From the cell containing the given text, extract its center point as (x, y) coordinate. 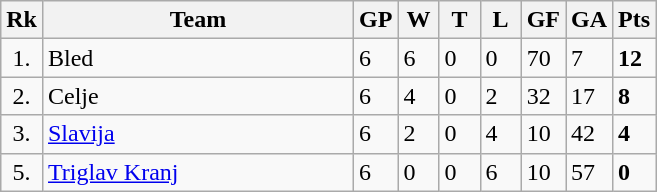
GA (590, 20)
GF (543, 20)
GP (376, 20)
17 (590, 96)
Rk (22, 20)
12 (634, 58)
2. (22, 96)
1. (22, 58)
Bled (198, 58)
57 (590, 172)
L (500, 20)
Team (198, 20)
70 (543, 58)
Celje (198, 96)
32 (543, 96)
5. (22, 172)
42 (590, 134)
Slavija (198, 134)
Triglav Kranj (198, 172)
3. (22, 134)
T (460, 20)
Pts (634, 20)
7 (590, 58)
8 (634, 96)
W (418, 20)
